Pinpoint the cell where the given text exists, returning its (X, Y) midpoint coordinate. 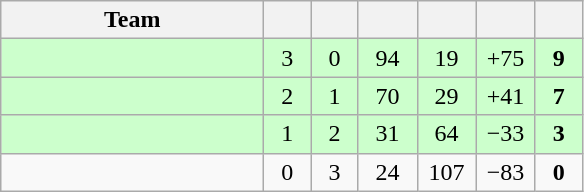
94 (388, 58)
+75 (506, 58)
Team (132, 20)
107 (446, 172)
+41 (506, 96)
64 (446, 134)
29 (446, 96)
31 (388, 134)
7 (558, 96)
19 (446, 58)
9 (558, 58)
24 (388, 172)
70 (388, 96)
−33 (506, 134)
−83 (506, 172)
